Search for the cell housing the specified text and yield its (x, y) center coordinate. 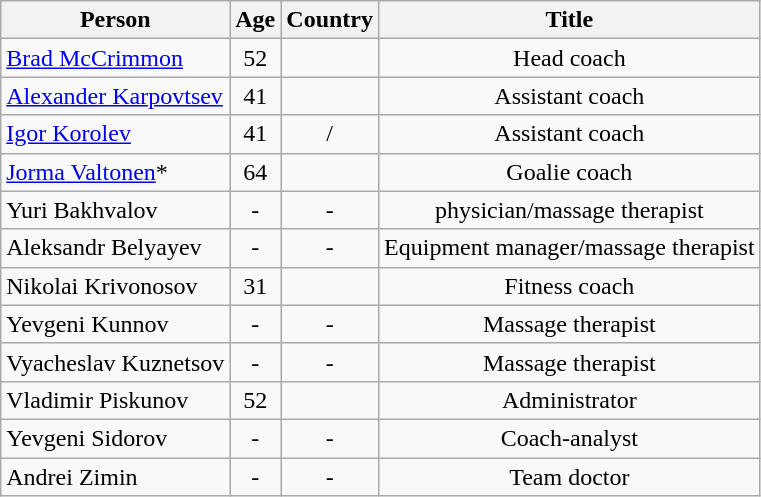
Title (570, 20)
Age (256, 20)
Goalie coach (570, 172)
Aleksandr Belyayev (116, 248)
64 (256, 172)
Jorma Valtonen* (116, 172)
31 (256, 286)
Team doctor (570, 477)
Head coach (570, 58)
/ (330, 134)
Vyacheslav Kuznetsov (116, 362)
Yevgeni Sidorov (116, 438)
Alexander Karpovtsev (116, 96)
Vladimir Piskunov (116, 400)
Equipment manager/massage therapist (570, 248)
Brad McCrimmon (116, 58)
Yuri Bakhvalov (116, 210)
Fitness coach (570, 286)
Igor Korolev (116, 134)
Administrator (570, 400)
Yevgeni Kunnov (116, 324)
Country (330, 20)
Person (116, 20)
Andrei Zimin (116, 477)
Coach-analyst (570, 438)
Nikolai Krivonosov (116, 286)
physician/massage therapist (570, 210)
